Search for the cell housing the specified text and yield its [X, Y] center coordinate. 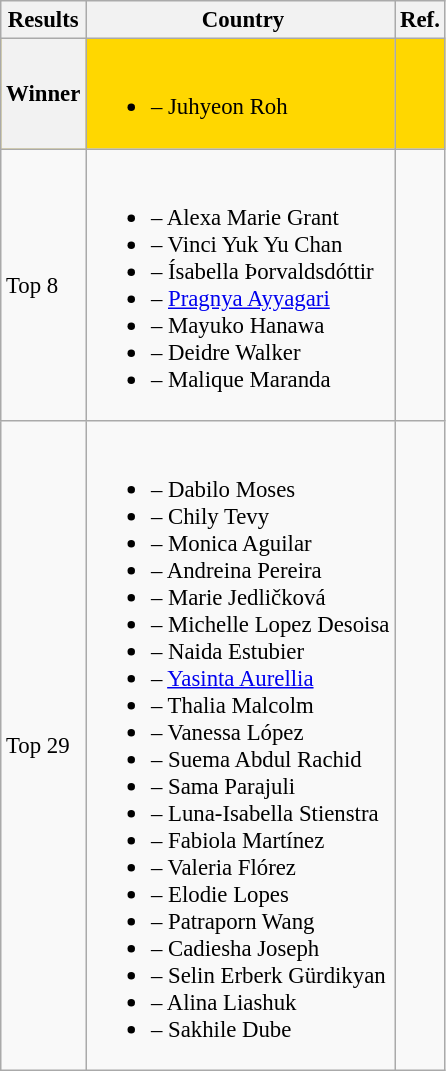
Top 8 [44, 285]
Country [240, 20]
Results [44, 20]
– Juhyeon Roh [240, 94]
– Alexa Marie Grant – Vinci Yuk Yu Chan – Ísabella Þorvaldsdóttir – Pragnya Ayyagari – Mayuko Hanawa – Deidre Walker – Malique Maranda [240, 285]
Top 29 [44, 746]
Winner [44, 94]
Ref. [420, 20]
